Scan for the cell matching the given text and deliver its [X, Y] coordinate at center. 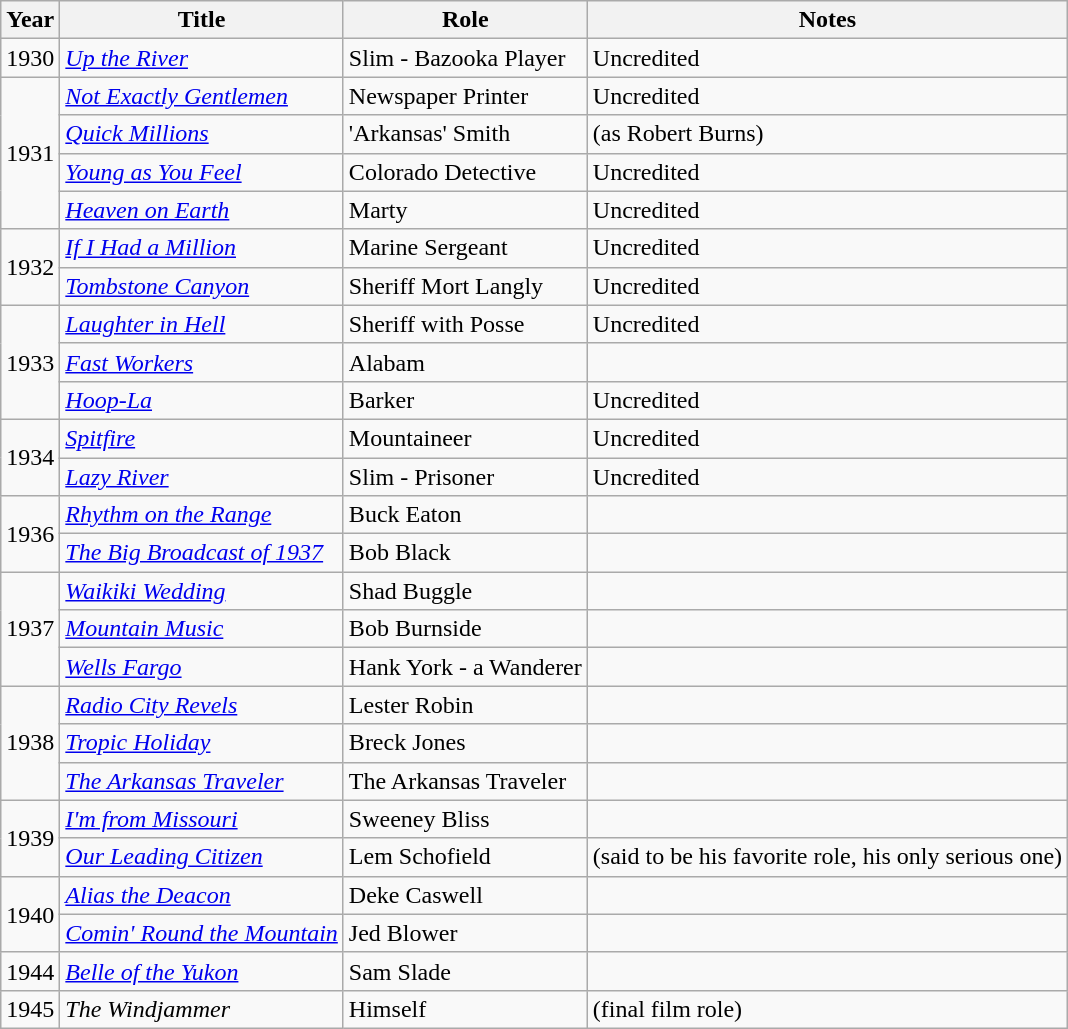
Bob Burnside [465, 629]
Shad Buggle [465, 591]
Hank York - a Wanderer [465, 667]
Comin' Round the Mountain [202, 933]
1944 [30, 971]
Barker [465, 400]
Radio City Revels [202, 705]
Quick Millions [202, 134]
1939 [30, 838]
Rhythm on the Range [202, 515]
Our Leading Citizen [202, 857]
Himself [465, 1009]
Sheriff Mort Langly [465, 286]
Heaven on Earth [202, 210]
Tombstone Canyon [202, 286]
Wells Fargo [202, 667]
Sweeney Bliss [465, 819]
Notes [827, 20]
Newspaper Printer [465, 96]
Waikiki Wedding [202, 591]
Tropic Holiday [202, 743]
'Arkansas' Smith [465, 134]
1932 [30, 267]
(said to be his favorite role, his only serious one) [827, 857]
1936 [30, 534]
Sam Slade [465, 971]
Slim - Prisoner [465, 477]
1934 [30, 457]
Hoop-La [202, 400]
1930 [30, 58]
Buck Eaton [465, 515]
1945 [30, 1009]
Colorado Detective [465, 172]
1940 [30, 914]
Belle of the Yukon [202, 971]
If I Had a Million [202, 248]
Breck Jones [465, 743]
Not Exactly Gentlemen [202, 96]
Alias the Deacon [202, 895]
1938 [30, 743]
Lester Robin [465, 705]
Alabam [465, 362]
1931 [30, 153]
Marine Sergeant [465, 248]
Laughter in Hell [202, 324]
Year [30, 20]
Fast Workers [202, 362]
Spitfire [202, 438]
Bob Black [465, 553]
Jed Blower [465, 933]
Up the River [202, 58]
(as Robert Burns) [827, 134]
(final film role) [827, 1009]
The Windjammer [202, 1009]
Marty [465, 210]
Lazy River [202, 477]
Deke Caswell [465, 895]
Mountain Music [202, 629]
1933 [30, 362]
Slim - Bazooka Player [465, 58]
Mountaineer [465, 438]
The Big Broadcast of 1937 [202, 553]
Title [202, 20]
Role [465, 20]
Young as You Feel [202, 172]
Sheriff with Posse [465, 324]
1937 [30, 629]
I'm from Missouri [202, 819]
Lem Schofield [465, 857]
